Find where the given text appears and provide that cell's center as [X, Y] coordinate. 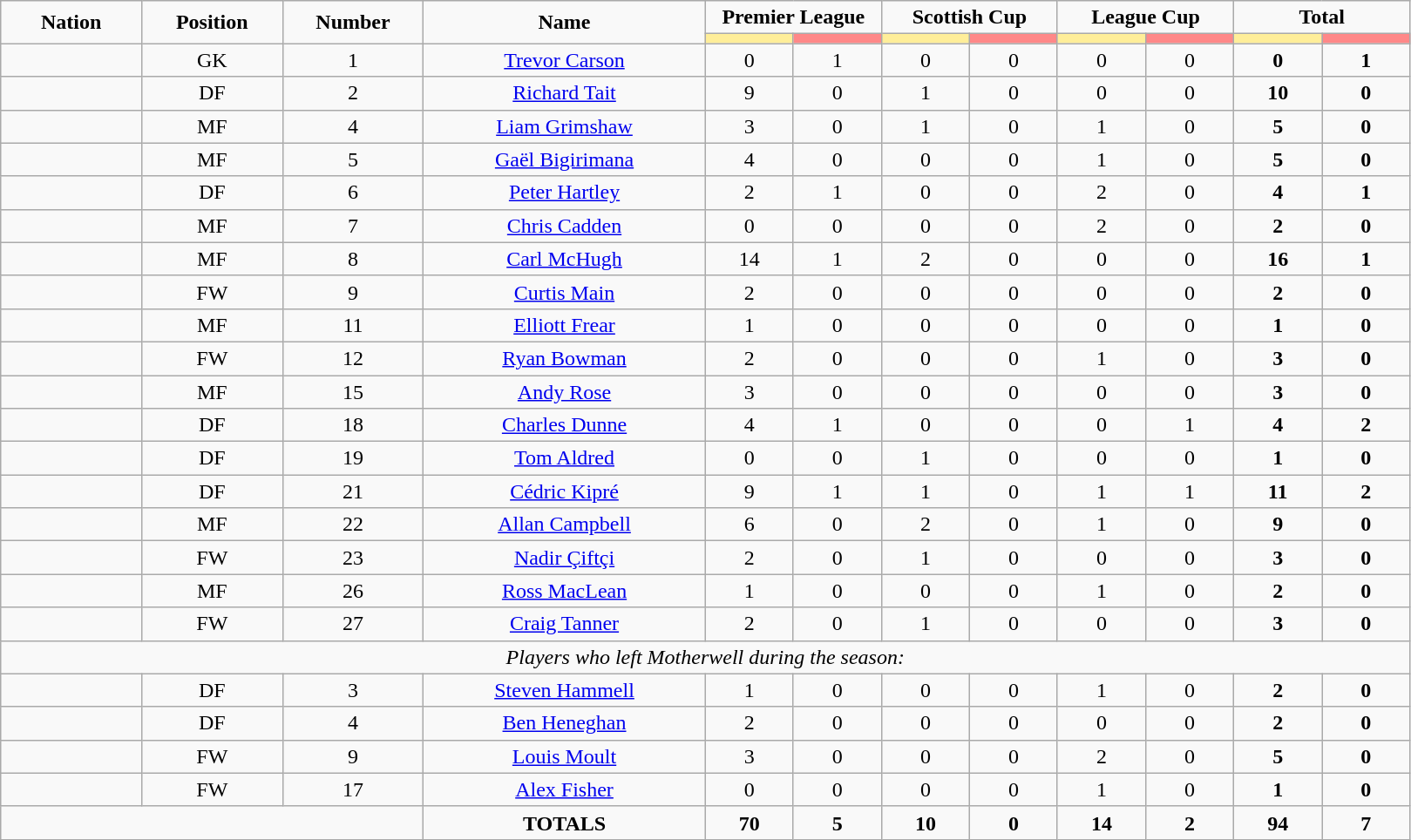
Charles Dunne [565, 425]
Nation [71, 23]
Ben Heneghan [565, 723]
21 [353, 491]
8 [353, 259]
22 [353, 525]
Gaël Bigirimana [565, 159]
Cédric Kipré [565, 491]
GK [212, 60]
Nadir Çiftçi [565, 558]
19 [353, 458]
Allan Campbell [565, 525]
18 [353, 425]
Richard Tait [565, 93]
Peter Hartley [565, 193]
Craig Tanner [565, 624]
Tom Aldred [565, 458]
League Cup [1145, 17]
TOTALS [565, 823]
27 [353, 624]
26 [353, 591]
Carl McHugh [565, 259]
Number [353, 23]
16 [1278, 259]
70 [750, 823]
Steven Hammell [565, 690]
Premier League [793, 17]
Alex Fisher [565, 789]
Curtis Main [565, 292]
Elliott Frear [565, 325]
Trevor Carson [565, 60]
Andy Rose [565, 391]
Liam Grimshaw [565, 126]
17 [353, 789]
23 [353, 558]
94 [1278, 823]
15 [353, 391]
Name [565, 23]
Ryan Bowman [565, 358]
Position [212, 23]
12 [353, 358]
Scottish Cup [969, 17]
Ross MacLean [565, 591]
Players who left Motherwell during the season: [706, 657]
Chris Cadden [565, 226]
Total [1322, 17]
Louis Moult [565, 756]
